Detect which cell encompasses the target text, then output its (X, Y) center coordinate. 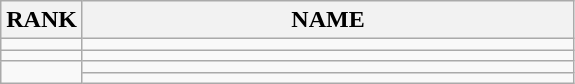
NAME (328, 20)
RANK (42, 20)
